Identify which cell holds the provided text, then report its (x, y) central coordinate. 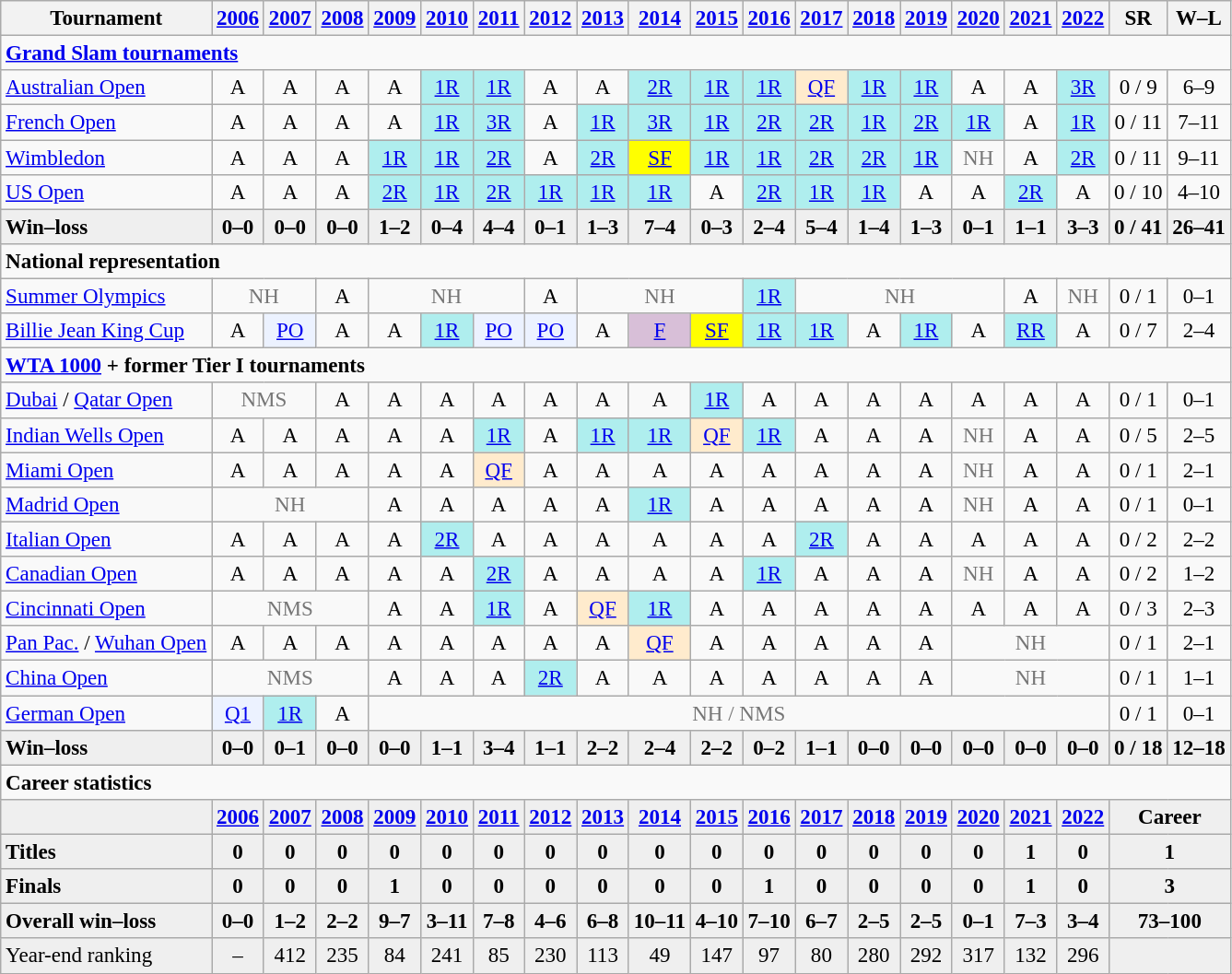
9–7 (394, 921)
0 / 18 (1139, 748)
– (238, 956)
317 (979, 956)
132 (1030, 956)
412 (289, 956)
German Open (107, 713)
85 (499, 956)
0–4 (448, 227)
Q1 (238, 713)
Australian Open (107, 88)
0 / 9 (1139, 88)
4–4 (499, 227)
241 (448, 956)
Italian Open (107, 539)
0 / 10 (1139, 193)
7–10 (769, 921)
80 (822, 956)
3–3 (1084, 227)
F (660, 331)
7–3 (1030, 921)
3 (1170, 886)
Canadian Open (107, 574)
7–8 (499, 921)
Billie Jean King Cup (107, 331)
6–7 (822, 921)
China Open (107, 678)
National representation (616, 262)
2–3 (1199, 609)
7–4 (660, 227)
Career statistics (616, 782)
Dubai / Qatar Open (107, 401)
Cincinnati Open (107, 609)
W–L (1199, 18)
0 / 5 (1139, 435)
Pan Pac. / Wuhan Open (107, 643)
French Open (107, 123)
292 (927, 956)
Summer Olympics (107, 297)
7–11 (1199, 123)
Miami Open (107, 470)
235 (343, 956)
73–100 (1170, 921)
SR (1139, 18)
NH / NMS (739, 713)
97 (769, 956)
Madrid Open (107, 505)
Overall win–loss (107, 921)
6–8 (603, 921)
1–4 (874, 227)
0 / 7 (1139, 331)
49 (660, 956)
Grand Slam tournaments (616, 53)
5–4 (822, 227)
4–6 (551, 921)
147 (717, 956)
0–2 (769, 748)
Tournament (107, 18)
Titles (107, 852)
6–9 (1199, 88)
26–41 (1199, 227)
Year-end ranking (107, 956)
12–18 (1199, 748)
230 (551, 956)
84 (394, 956)
280 (874, 956)
0 / 3 (1139, 609)
9–11 (1199, 158)
3–11 (448, 921)
296 (1084, 956)
WTA 1000 + former Tier I tournaments (616, 366)
Wimbledon (107, 158)
0–3 (717, 227)
US Open (107, 193)
Indian Wells Open (107, 435)
10–11 (660, 921)
0 / 41 (1139, 227)
Finals (107, 886)
RR (1030, 331)
Career (1170, 817)
113 (603, 956)
